Determine the [x, y] coordinate at the center of the cell enclosing the given text.  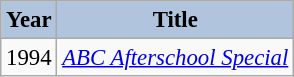
Year [29, 20]
Title [176, 20]
1994 [29, 58]
ABC Afterschool Special [176, 58]
